Scan for the cell matching the given text and deliver its [x, y] coordinate at center. 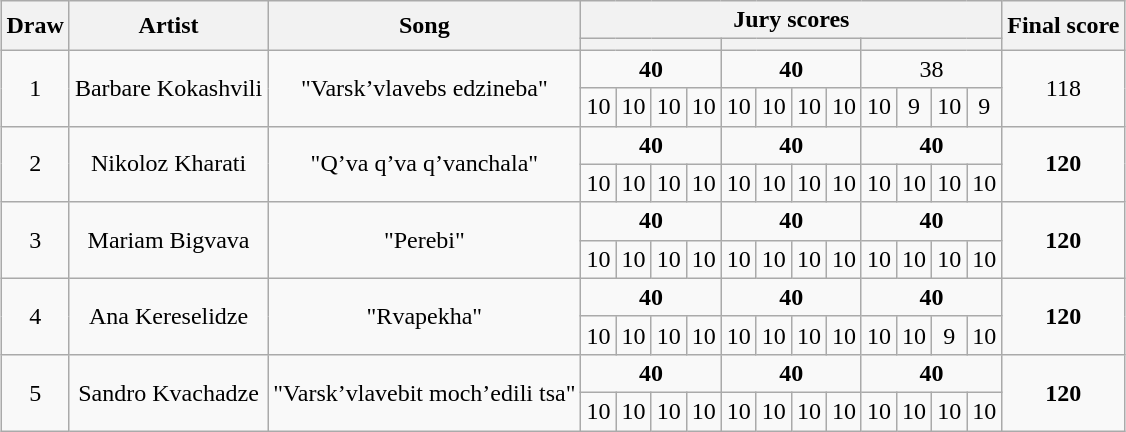
"Rvapekha" [424, 316]
"Varsk’vlavebit moch’edili tsa" [424, 392]
118 [1064, 88]
3 [35, 240]
Nikoloz Kharati [168, 164]
"Varsk’vlavebs edzineba" [424, 88]
"Perebi" [424, 240]
Barbare Kokashvili [168, 88]
5 [35, 392]
Artist [168, 26]
Sandro Kvachadze [168, 392]
Song [424, 26]
Final score [1064, 26]
38 [931, 69]
Ana Kereselidze [168, 316]
1 [35, 88]
Mariam Bigvava [168, 240]
2 [35, 164]
"Q’va q’va q’vanchala" [424, 164]
4 [35, 316]
Draw [35, 26]
Jury scores [792, 20]
